From the cell containing the given text, extract its center point as (x, y) coordinate. 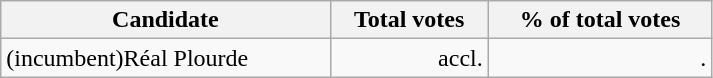
Candidate (166, 20)
Total votes (409, 20)
accl. (409, 58)
% of total votes (600, 20)
(incumbent)Réal Plourde (166, 58)
. (600, 58)
